Pinpoint the cell where the given text exists, returning its (x, y) midpoint coordinate. 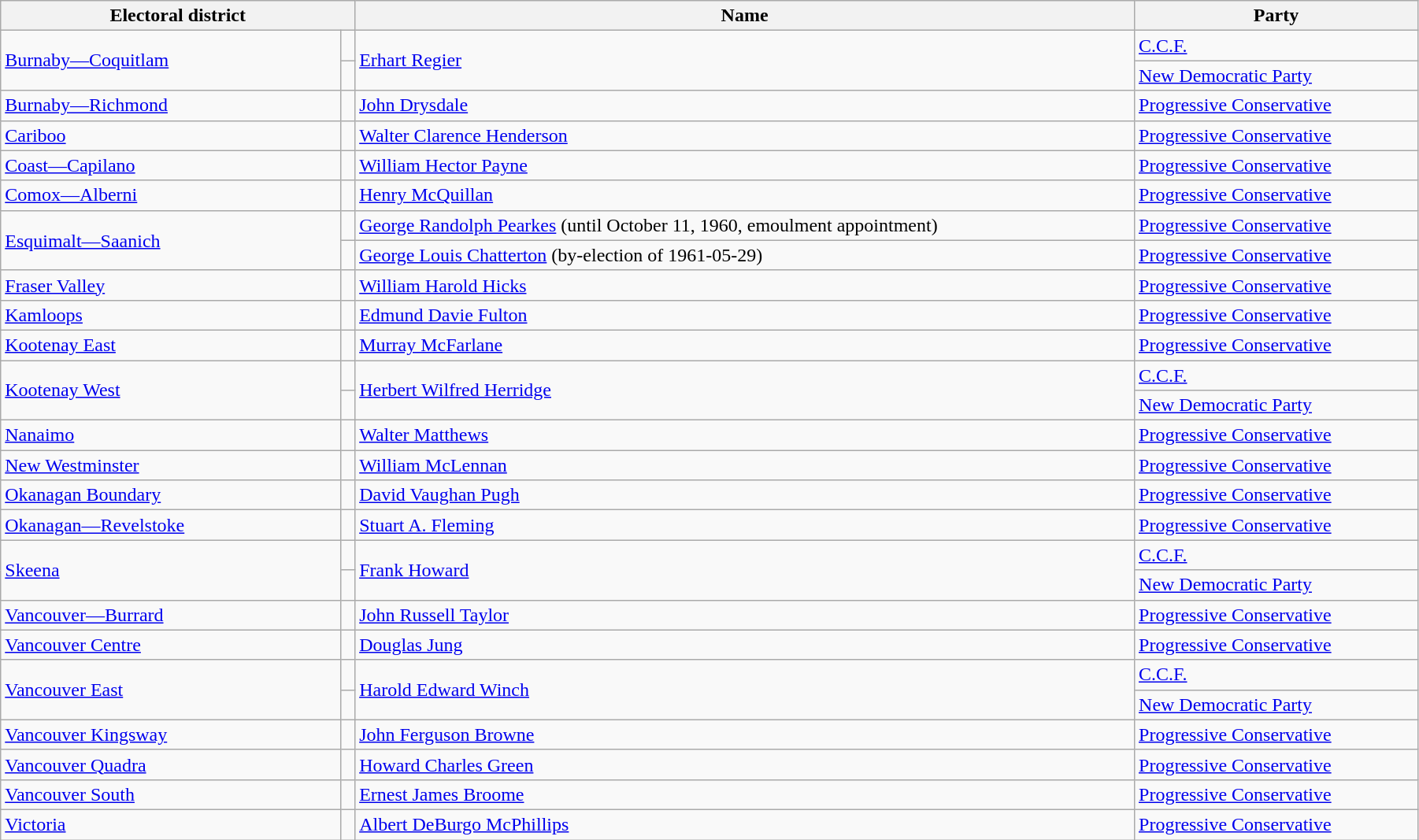
David Vaughan Pugh (745, 495)
George Louis Chatterton (by-election of 1961-05-29) (745, 255)
William Hector Payne (745, 165)
Henry McQuillan (745, 195)
Harold Edward Winch (745, 690)
Walter Matthews (745, 435)
Edmund Davie Fulton (745, 315)
John Russell Taylor (745, 615)
Skeena (171, 570)
Okanagan—Revelstoke (171, 525)
Vancouver Quadra (171, 764)
Albert DeBurgo McPhillips (745, 824)
Kootenay East (171, 345)
Herbert Wilfred Herridge (745, 390)
Name (745, 16)
John Drysdale (745, 105)
Murray McFarlane (745, 345)
Comox—Alberni (171, 195)
William McLennan (745, 465)
Kootenay West (171, 390)
George Randolph Pearkes (until October 11, 1960, emoulment appointment) (745, 225)
Victoria (171, 824)
Cariboo (171, 135)
John Ferguson Browne (745, 735)
Douglas Jung (745, 645)
Erhart Regier (745, 61)
Coast—Capilano (171, 165)
Burnaby—Coquitlam (171, 61)
Burnaby—Richmond (171, 105)
Howard Charles Green (745, 764)
Fraser Valley (171, 285)
Esquimalt—Saanich (171, 240)
Electoral district (178, 16)
Stuart A. Fleming (745, 525)
Vancouver Centre (171, 645)
Kamloops (171, 315)
Vancouver South (171, 794)
Walter Clarence Henderson (745, 135)
Okanagan Boundary (171, 495)
Nanaimo (171, 435)
Party (1276, 16)
William Harold Hicks (745, 285)
New Westminster (171, 465)
Vancouver Kingsway (171, 735)
Vancouver East (171, 690)
Frank Howard (745, 570)
Ernest James Broome (745, 794)
Vancouver—Burrard (171, 615)
